Detect which cell encompasses the target text, then output its (X, Y) center coordinate. 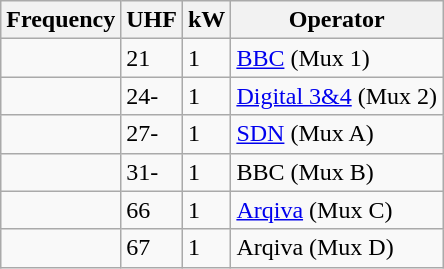
kW (206, 20)
UHF (152, 20)
SDN (Mux A) (337, 134)
21 (152, 58)
Arqiva (Mux D) (337, 248)
BBC (Mux 1) (337, 58)
BBC (Mux B) (337, 172)
Frequency (61, 20)
Digital 3&4 (Mux 2) (337, 96)
Arqiva (Mux C) (337, 210)
66 (152, 210)
27- (152, 134)
24- (152, 96)
31- (152, 172)
67 (152, 248)
Operator (337, 20)
